Detect which cell encompasses the target text, then output its [x, y] center coordinate. 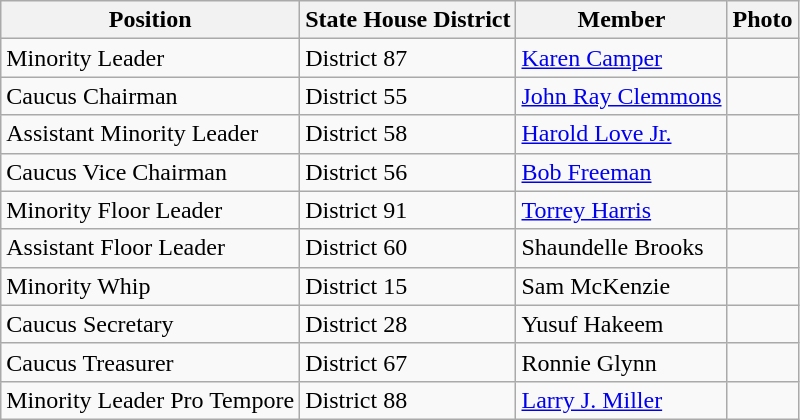
District 87 [408, 58]
Minority Leader [150, 58]
District 67 [408, 362]
District 88 [408, 400]
District 91 [408, 210]
District 56 [408, 172]
Torrey Harris [622, 210]
Karen Camper [622, 58]
District 60 [408, 248]
District 55 [408, 96]
Caucus Vice Chairman [150, 172]
Position [150, 20]
Bob Freeman [622, 172]
District 58 [408, 134]
Caucus Chairman [150, 96]
Harold Love Jr. [622, 134]
Assistant Floor Leader [150, 248]
Larry J. Miller [622, 400]
Member [622, 20]
Assistant Minority Leader [150, 134]
Sam McKenzie [622, 286]
State House District [408, 20]
John Ray Clemmons [622, 96]
District 15 [408, 286]
Yusuf Hakeem [622, 324]
District 28 [408, 324]
Minority Whip [150, 286]
Minority Floor Leader [150, 210]
Ronnie Glynn [622, 362]
Caucus Secretary [150, 324]
Caucus Treasurer [150, 362]
Photo [762, 20]
Minority Leader Pro Tempore [150, 400]
Shaundelle Brooks [622, 248]
